Find where the given text appears and provide that cell's center as [x, y] coordinate. 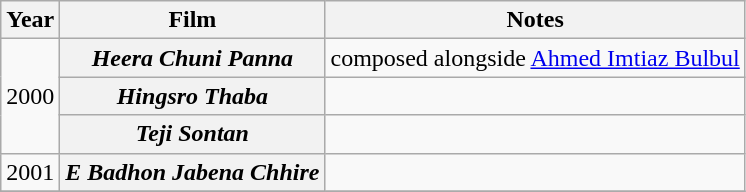
Teji Sontan [192, 134]
Film [192, 20]
Heera Chuni Panna [192, 58]
Year [30, 20]
E Badhon Jabena Chhire [192, 172]
Notes [535, 20]
composed alongside Ahmed Imtiaz Bulbul [535, 58]
2000 [30, 96]
Hingsro Thaba [192, 96]
2001 [30, 172]
